Pinpoint the cell where the given text exists, returning its (x, y) midpoint coordinate. 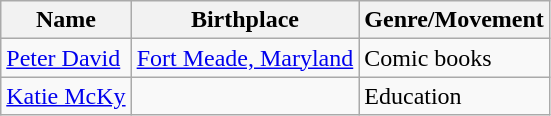
Fort Meade, Maryland (245, 58)
Katie McKy (66, 96)
Name (66, 20)
Peter David (66, 58)
Comic books (454, 58)
Genre/Movement (454, 20)
Birthplace (245, 20)
Education (454, 96)
